From the cell containing the given text, extract its center point as (X, Y) coordinate. 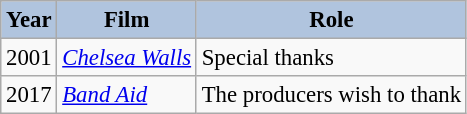
Band Aid (127, 95)
2017 (29, 95)
2001 (29, 58)
Chelsea Walls (127, 58)
Special thanks (331, 58)
Film (127, 20)
Role (331, 20)
Year (29, 20)
The producers wish to thank (331, 95)
